Capture the cell that displays the provided text and extract its (X, Y) central coordinate. 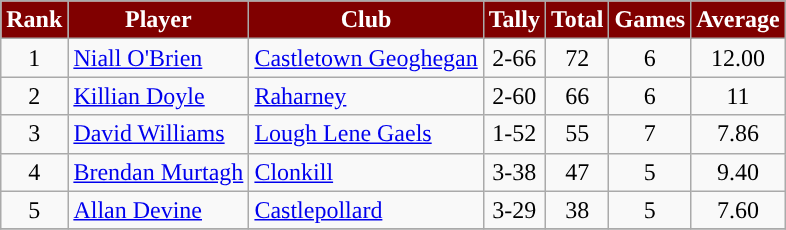
Rank (34, 20)
Player (158, 20)
7.86 (738, 134)
Niall O'Brien (158, 58)
Brendan Murtagh (158, 172)
3 (34, 134)
2-66 (514, 58)
Tally (514, 20)
66 (577, 96)
Allan Devine (158, 210)
2 (34, 96)
11 (738, 96)
Lough Lene Gaels (366, 134)
Club (366, 20)
Raharney (366, 96)
Total (577, 20)
55 (577, 134)
7.60 (738, 210)
72 (577, 58)
12.00 (738, 58)
Clonkill (366, 172)
3-29 (514, 210)
38 (577, 210)
David Williams (158, 134)
Castletown Geoghegan (366, 58)
4 (34, 172)
Killian Doyle (158, 96)
47 (577, 172)
1 (34, 58)
Games (650, 20)
7 (650, 134)
9.40 (738, 172)
Castlepollard (366, 210)
1-52 (514, 134)
Average (738, 20)
3-38 (514, 172)
2-60 (514, 96)
